Capture the cell that displays the provided text and extract its (X, Y) central coordinate. 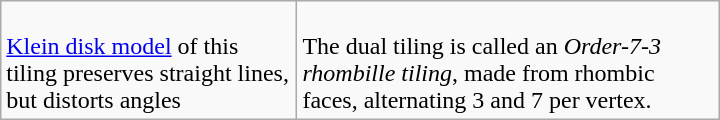
The dual tiling is called an Order-7-3 rhombille tiling, made from rhombic faces, alternating 3 and 7 per vertex. (508, 60)
Klein disk model of this tiling preserves straight lines, but distorts angles (149, 60)
